Pinpoint the cell where the given text exists, returning its [X, Y] midpoint coordinate. 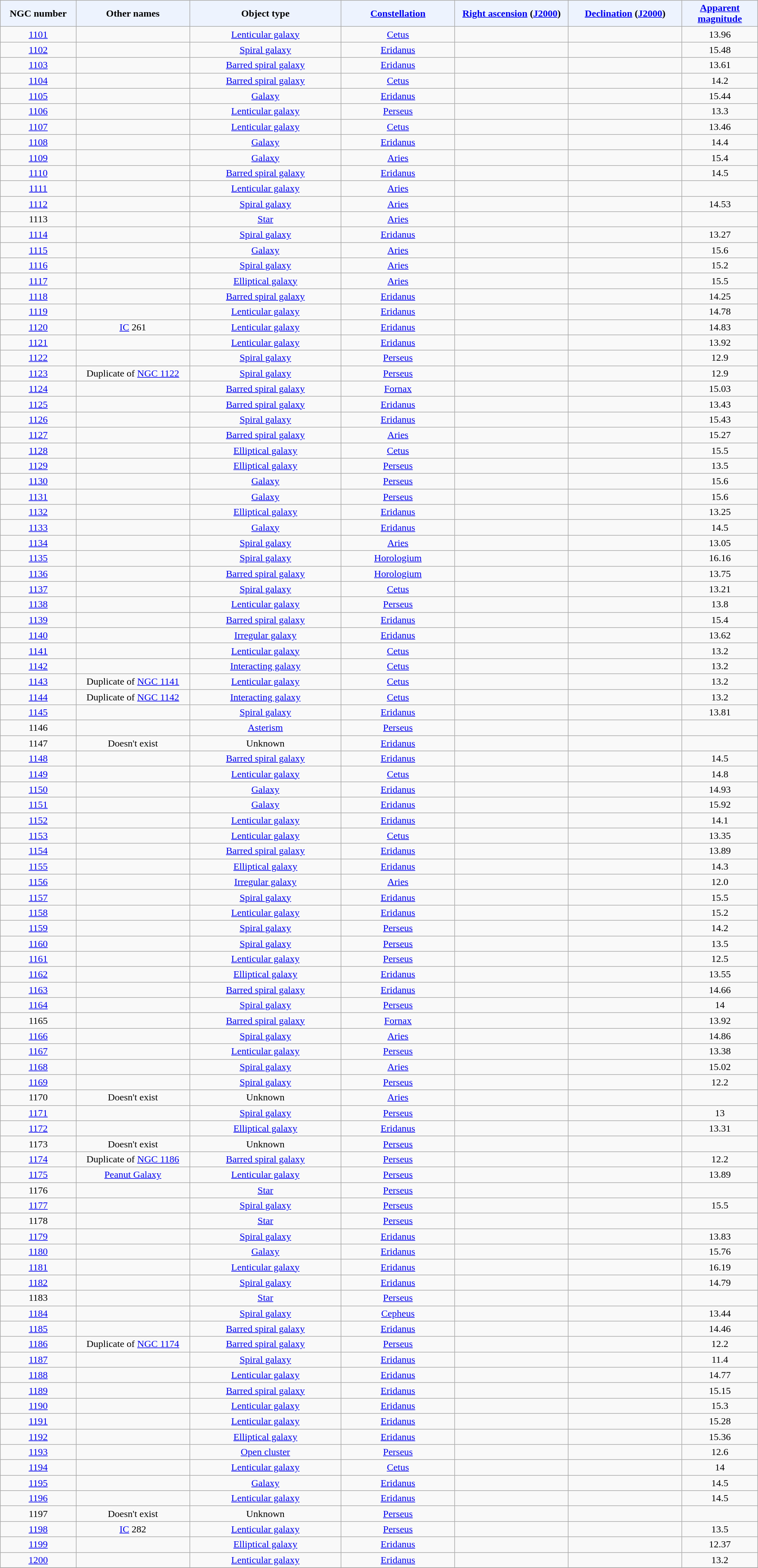
1163 [38, 990]
1176 [38, 1190]
1164 [38, 1005]
1177 [38, 1206]
1171 [38, 1113]
1134 [38, 543]
1109 [38, 157]
13.62 [720, 635]
12.0 [720, 882]
1113 [38, 219]
1102 [38, 50]
1156 [38, 882]
13.43 [720, 404]
1107 [38, 127]
1160 [38, 944]
1166 [38, 1036]
1172 [38, 1128]
1127 [38, 435]
1184 [38, 1313]
1173 [38, 1144]
13.8 [720, 604]
15.03 [720, 389]
1148 [38, 759]
1129 [38, 466]
1145 [38, 713]
Apparent magnitude [720, 14]
1143 [38, 681]
Asterism [265, 728]
1191 [38, 1421]
1189 [38, 1390]
Duplicate of NGC 1174 [133, 1344]
14.77 [720, 1375]
Duplicate of NGC 1122 [133, 373]
13.05 [720, 543]
1144 [38, 697]
1168 [38, 1067]
1159 [38, 928]
1182 [38, 1283]
13.27 [720, 235]
1126 [38, 419]
1179 [38, 1236]
13.61 [720, 65]
13.25 [720, 512]
13.44 [720, 1313]
13.83 [720, 1236]
12.6 [720, 1452]
1158 [38, 913]
1123 [38, 373]
1178 [38, 1221]
1131 [38, 497]
15.36 [720, 1437]
Other names [133, 14]
1187 [38, 1360]
1200 [38, 1560]
13.31 [720, 1128]
13.21 [720, 589]
Duplicate of NGC 1186 [133, 1159]
IC 282 [133, 1529]
1161 [38, 959]
1175 [38, 1174]
1125 [38, 404]
1197 [38, 1514]
1121 [38, 343]
1193 [38, 1452]
1128 [38, 451]
14.8 [720, 774]
1196 [38, 1498]
13 [720, 1113]
1170 [38, 1098]
1150 [38, 789]
Open cluster [265, 1452]
1186 [38, 1344]
1146 [38, 728]
14.4 [720, 142]
1136 [38, 574]
1105 [38, 96]
15.48 [720, 50]
1122 [38, 358]
1181 [38, 1267]
15.43 [720, 419]
1140 [38, 635]
1118 [38, 296]
1114 [38, 235]
11.4 [720, 1360]
1117 [38, 281]
1130 [38, 481]
1108 [38, 142]
1183 [38, 1298]
1141 [38, 651]
1120 [38, 327]
14.46 [720, 1329]
1188 [38, 1375]
1195 [38, 1483]
1157 [38, 897]
1115 [38, 250]
14.78 [720, 312]
1137 [38, 589]
14.1 [720, 820]
1142 [38, 666]
Right ascension (J2000) [512, 14]
1167 [38, 1051]
14.86 [720, 1036]
1147 [38, 743]
IC 261 [133, 327]
14.79 [720, 1283]
1104 [38, 81]
1169 [38, 1082]
Duplicate of NGC 1141 [133, 681]
Peanut Galaxy [133, 1174]
15.92 [720, 805]
14.25 [720, 296]
Declination (J2000) [625, 14]
13.81 [720, 713]
1199 [38, 1545]
13.75 [720, 574]
13.35 [720, 836]
14.53 [720, 204]
13.46 [720, 127]
12.37 [720, 1545]
14.93 [720, 789]
15.02 [720, 1067]
1119 [38, 312]
1124 [38, 389]
12.5 [720, 959]
1155 [38, 866]
1112 [38, 204]
1135 [38, 558]
15.27 [720, 435]
1162 [38, 974]
14.83 [720, 327]
1153 [38, 836]
1154 [38, 851]
15.3 [720, 1406]
1185 [38, 1329]
14.3 [720, 866]
15.44 [720, 96]
1138 [38, 604]
14.66 [720, 990]
1103 [38, 65]
13.96 [720, 34]
1139 [38, 620]
1101 [38, 34]
1149 [38, 774]
1194 [38, 1468]
1165 [38, 1021]
1180 [38, 1252]
1132 [38, 512]
1190 [38, 1406]
13.38 [720, 1051]
16.19 [720, 1267]
Duplicate of NGC 1142 [133, 697]
15.76 [720, 1252]
1198 [38, 1529]
1152 [38, 820]
Cepheus [398, 1313]
15.28 [720, 1421]
1111 [38, 188]
1106 [38, 111]
1192 [38, 1437]
13.3 [720, 111]
Object type [265, 14]
1174 [38, 1159]
NGC number [38, 14]
1133 [38, 528]
Constellation [398, 14]
1116 [38, 266]
1110 [38, 173]
15.15 [720, 1390]
16.16 [720, 558]
13.55 [720, 974]
1151 [38, 805]
